Find where the given text appears and provide that cell's center as (x, y) coordinate. 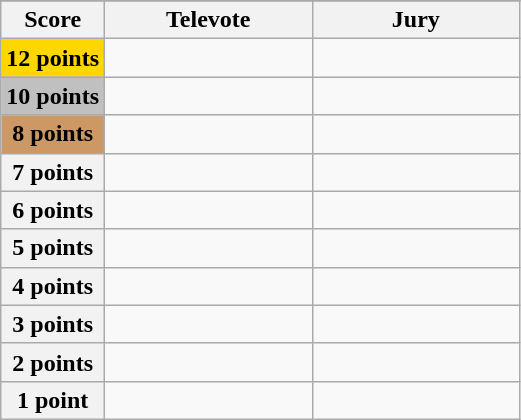
6 points (53, 210)
Score (53, 20)
1 point (53, 400)
7 points (53, 172)
8 points (53, 134)
12 points (53, 58)
3 points (53, 324)
4 points (53, 286)
Jury (416, 20)
5 points (53, 248)
10 points (53, 96)
2 points (53, 362)
Televote (209, 20)
